Return the (x, y) coordinate for the center point of the cell that contains the specified text.  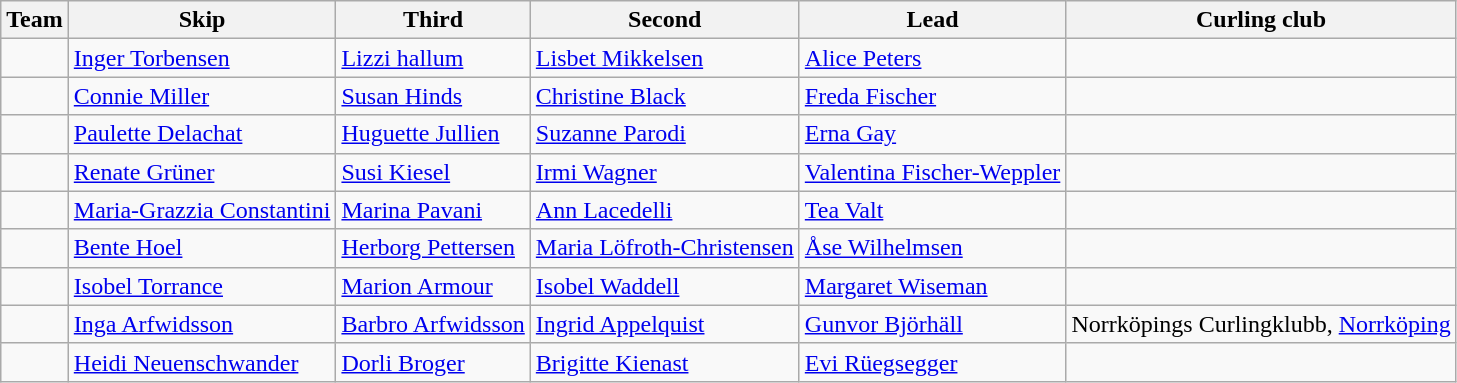
Lizzi hallum (433, 58)
Alice Peters (932, 58)
Lead (932, 20)
Bente Hoel (202, 248)
Maria-Grazzia Constantini (202, 210)
Team (35, 20)
Irmi Wagner (664, 172)
Heidi Neuenschwander (202, 362)
Tea Valt (932, 210)
Isobel Waddell (664, 286)
Barbro Arfwidsson (433, 324)
Freda Fischer (932, 96)
Dorli Broger (433, 362)
Susi Kiesel (433, 172)
Maria Löfroth-Christensen (664, 248)
Brigitte Kienast (664, 362)
Second (664, 20)
Huguette Jullien (433, 134)
Christine Black (664, 96)
Inga Arfwidsson (202, 324)
Suzanne Parodi (664, 134)
Connie Miller (202, 96)
Evi Rüegsegger (932, 362)
Ann Lacedelli (664, 210)
Susan Hinds (433, 96)
Skip (202, 20)
Third (433, 20)
Curling club (1261, 20)
Paulette Delachat (202, 134)
Erna Gay (932, 134)
Åse Wilhelmsen (932, 248)
Gunvor Björhäll (932, 324)
Margaret Wiseman (932, 286)
Herborg Pettersen (433, 248)
Renate Grüner (202, 172)
Inger Torbensen (202, 58)
Lisbet Mikkelsen (664, 58)
Isobel Torrance (202, 286)
Marina Pavani (433, 210)
Norrköpings Curlingklubb, Norrköping (1261, 324)
Valentina Fischer-Weppler (932, 172)
Ingrid Appelquist (664, 324)
Marion Armour (433, 286)
